Determine the (X, Y) coordinate at the center of the cell enclosing the given text.  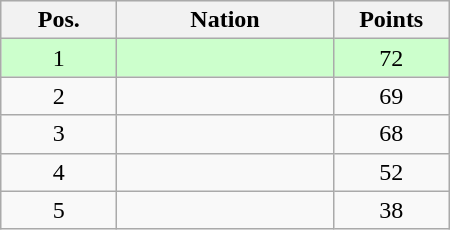
72 (391, 58)
4 (59, 172)
3 (59, 134)
38 (391, 210)
Nation (225, 20)
68 (391, 134)
2 (59, 96)
52 (391, 172)
1 (59, 58)
Pos. (59, 20)
5 (59, 210)
69 (391, 96)
Points (391, 20)
